Return the [x, y] coordinate for the center point of the cell that contains the specified text.  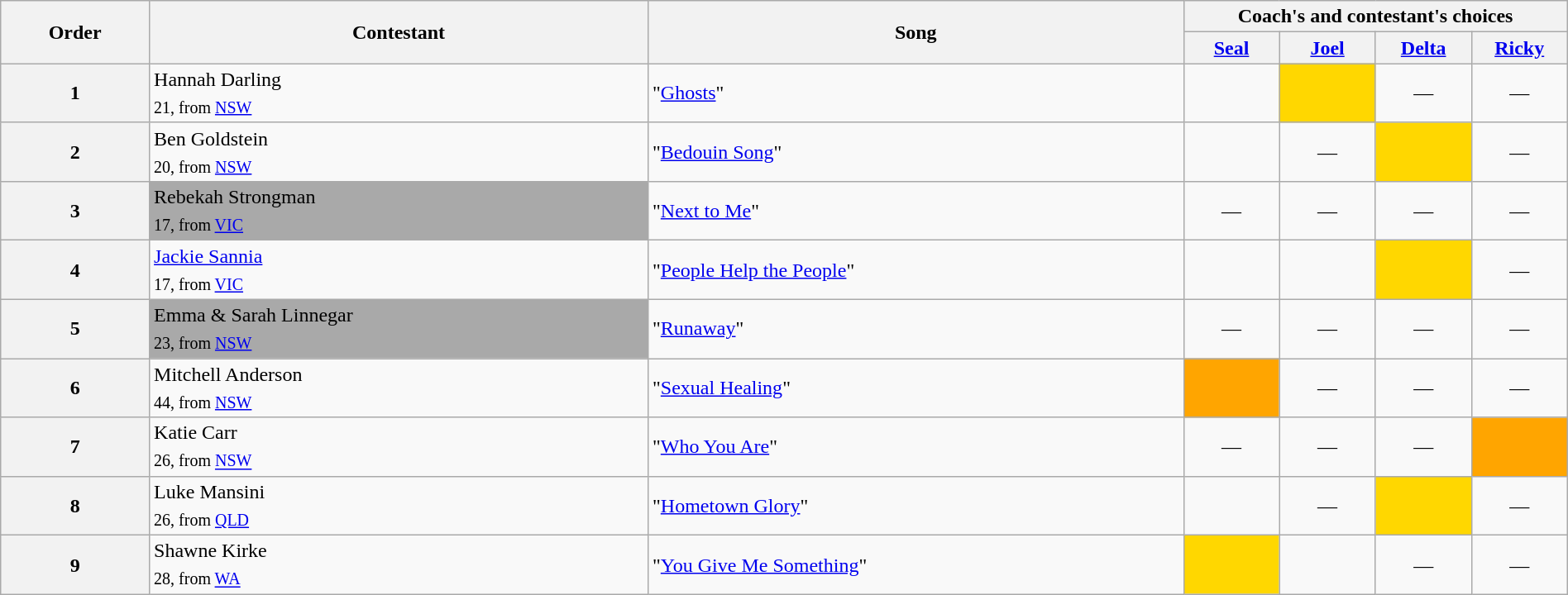
4 [75, 269]
Hannah Darling21, from NSW [399, 93]
Delta [1423, 48]
Katie Carr26, from NSW [399, 446]
"People Help the People" [915, 269]
Contestant [399, 32]
Shawne Kirke28, from WA [399, 565]
1 [75, 93]
Joel [1327, 48]
Mitchell Anderson44, from NSW [399, 388]
"Next to Me" [915, 212]
"Hometown Glory" [915, 506]
3 [75, 212]
Coach's and contestant's choices [1375, 17]
6 [75, 388]
"Bedouin Song" [915, 152]
9 [75, 565]
Rebekah Strongman17, from VIC [399, 212]
2 [75, 152]
Emma & Sarah Linnegar23, from NSW [399, 329]
"You Give Me Something" [915, 565]
"Ghosts" [915, 93]
Song [915, 32]
Order [75, 32]
"Runaway" [915, 329]
Jackie Sannia17, from VIC [399, 269]
Ricky [1519, 48]
Luke Mansini26, from QLD [399, 506]
Ben Goldstein20, from NSW [399, 152]
"Sexual Healing" [915, 388]
Seal [1231, 48]
"Who You Are" [915, 446]
8 [75, 506]
5 [75, 329]
7 [75, 446]
